For the text-containing cell, return its midpoint in [x, y] coordinate format. 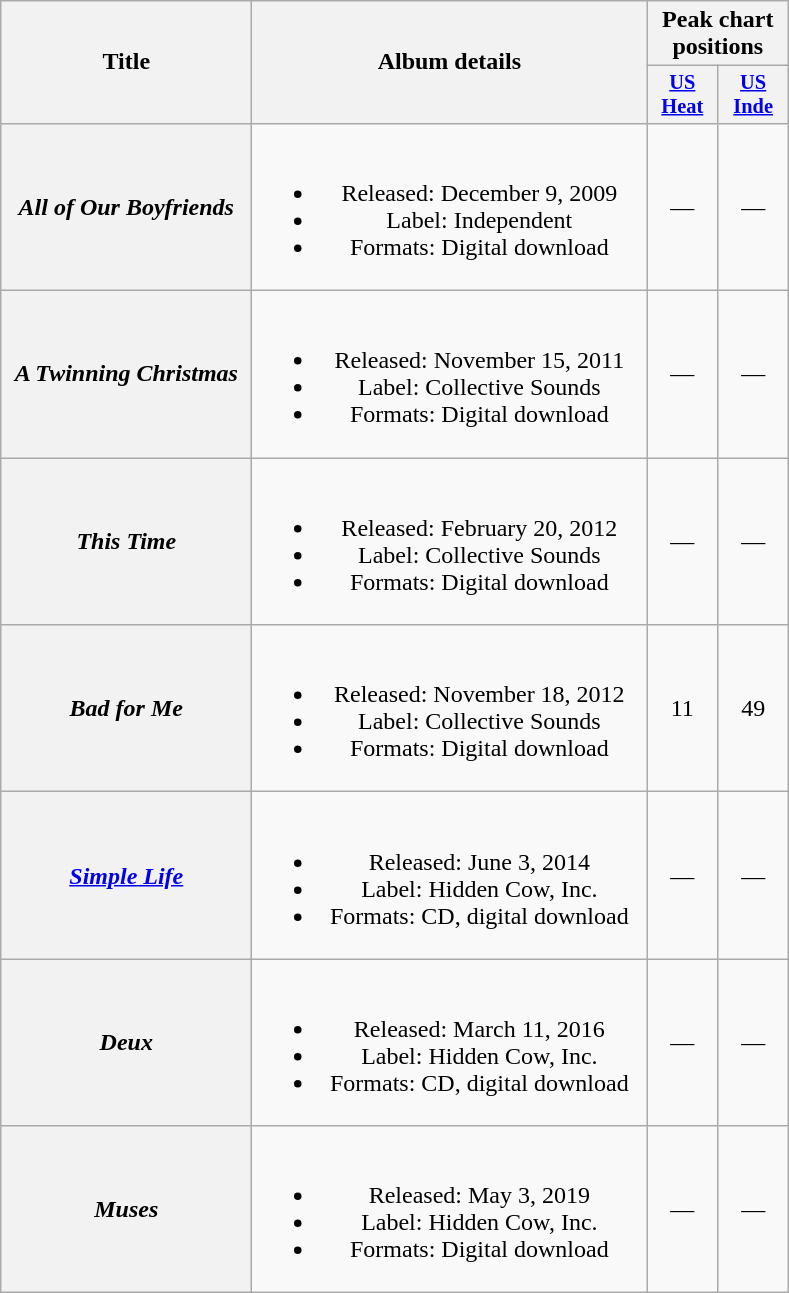
Released: November 18, 2012Label: Collective SoundsFormats: Digital download [450, 708]
A Twinning Christmas [126, 374]
Released: March 11, 2016Label: Hidden Cow, Inc.Formats: CD, digital download [450, 1042]
Released: November 15, 2011Label: Collective SoundsFormats: Digital download [450, 374]
11 [682, 708]
Deux [126, 1042]
Simple Life [126, 876]
Peak chart positions [718, 34]
Released: February 20, 2012Label: Collective SoundsFormats: Digital download [450, 542]
This Time [126, 542]
Released: June 3, 2014Label: Hidden Cow, Inc.Formats: CD, digital download [450, 876]
Bad for Me [126, 708]
Title [126, 62]
USInde [754, 95]
Album details [450, 62]
Released: December 9, 2009Label: IndependentFormats: Digital download [450, 206]
Muses [126, 1210]
USHeat [682, 95]
Released: May 3, 2019Label: Hidden Cow, Inc.Formats: Digital download [450, 1210]
All of Our Boyfriends [126, 206]
49 [754, 708]
